Detect which cell encompasses the target text, then output its [X, Y] center coordinate. 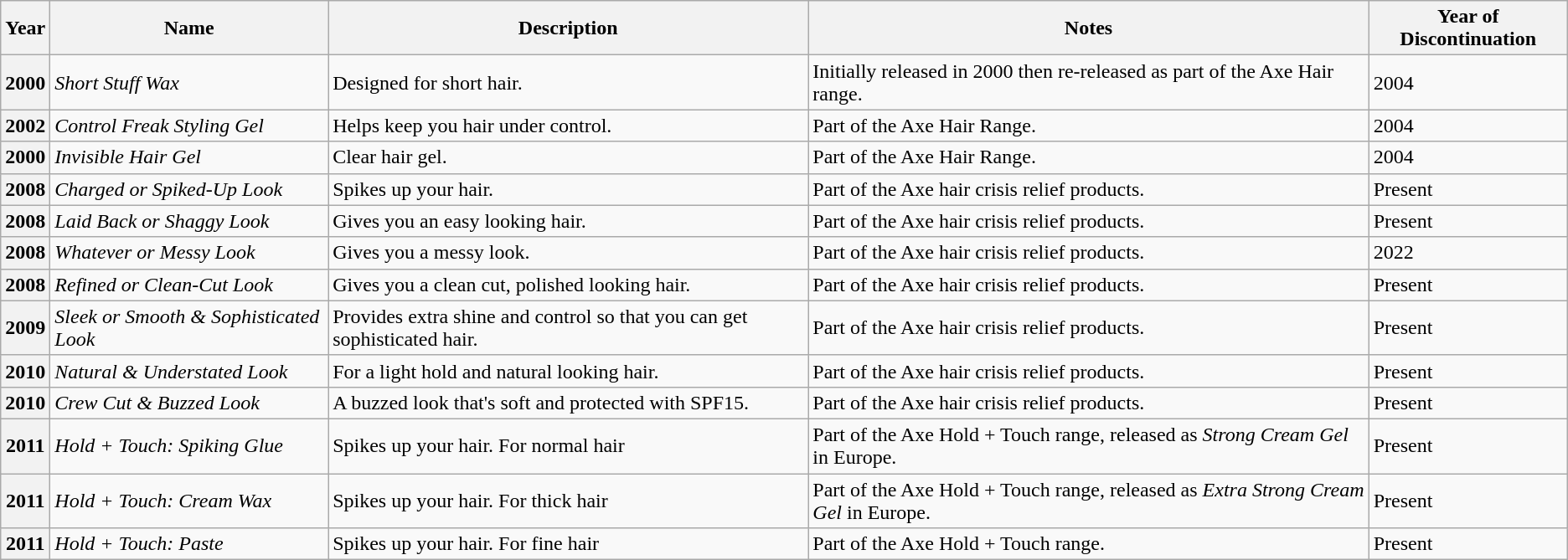
Natural & Understated Look [189, 371]
Gives you an easy looking hair. [568, 221]
Name [189, 28]
Spikes up your hair. [568, 189]
Spikes up your hair. For thick hair [568, 501]
Control Freak Styling Gel [189, 126]
2009 [25, 328]
Sleek or Smooth & Sophisticated Look [189, 328]
Initially released in 2000 then re-released as part of the Axe Hair range. [1089, 82]
Clear hair gel. [568, 157]
Charged or Spiked-Up Look [189, 189]
Crew Cut & Buzzed Look [189, 403]
Part of the Axe Hold + Touch range, released as Extra Strong Cream Gel in Europe. [1089, 501]
For a light hold and natural looking hair. [568, 371]
Invisible Hair Gel [189, 157]
Short Stuff Wax [189, 82]
2022 [1467, 253]
Year of Discontinuation [1467, 28]
Spikes up your hair. For fine hair [568, 544]
Notes [1089, 28]
A buzzed look that's soft and protected with SPF15. [568, 403]
Helps keep you hair under control. [568, 126]
Whatever or Messy Look [189, 253]
Designed for short hair. [568, 82]
Description [568, 28]
Refined or Clean-Cut Look [189, 285]
Hold + Touch: Spiking Glue [189, 445]
Provides extra shine and control so that you can get sophisticated hair. [568, 328]
Spikes up your hair. For normal hair [568, 445]
Year [25, 28]
Gives you a messy look. [568, 253]
Hold + Touch: Paste [189, 544]
Gives you a clean cut, polished looking hair. [568, 285]
Part of the Axe Hold + Touch range. [1089, 544]
Part of the Axe Hold + Touch range, released as Strong Cream Gel in Europe. [1089, 445]
2002 [25, 126]
Hold + Touch: Cream Wax [189, 501]
Laid Back or Shaggy Look [189, 221]
